Scan for the cell matching the given text and deliver its [x, y] coordinate at center. 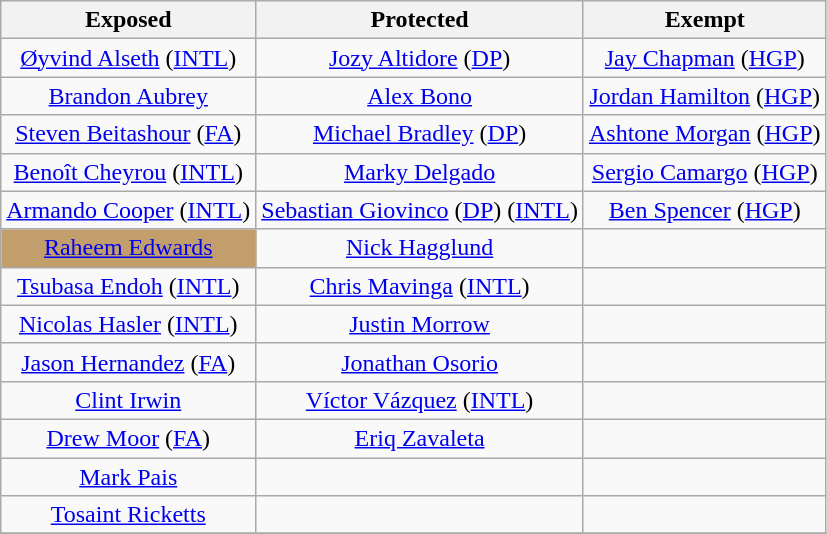
Raheem Edwards [128, 248]
Nicolas Hasler (INTL) [128, 324]
Chris Mavinga (INTL) [420, 286]
Exempt [704, 20]
Øyvind Alseth (INTL) [128, 58]
Ashtone Morgan (HGP) [704, 134]
Protected [420, 20]
Sergio Camargo (HGP) [704, 172]
Víctor Vázquez (INTL) [420, 400]
Jason Hernandez (FA) [128, 362]
Brandon Aubrey [128, 96]
Mark Pais [128, 477]
Marky Delgado [420, 172]
Clint Irwin [128, 400]
Tosaint Ricketts [128, 515]
Armando Cooper (INTL) [128, 210]
Exposed [128, 20]
Jozy Altidore (DP) [420, 58]
Michael Bradley (DP) [420, 134]
Jordan Hamilton (HGP) [704, 96]
Benoît Cheyrou (INTL) [128, 172]
Ben Spencer (HGP) [704, 210]
Steven Beitashour (FA) [128, 134]
Eriq Zavaleta [420, 438]
Alex Bono [420, 96]
Justin Morrow [420, 324]
Sebastian Giovinco (DP) (INTL) [420, 210]
Tsubasa Endoh (INTL) [128, 286]
Drew Moor (FA) [128, 438]
Jonathan Osorio [420, 362]
Nick Hagglund [420, 248]
Jay Chapman (HGP) [704, 58]
